Scan for the cell matching the given text and deliver its [X, Y] coordinate at center. 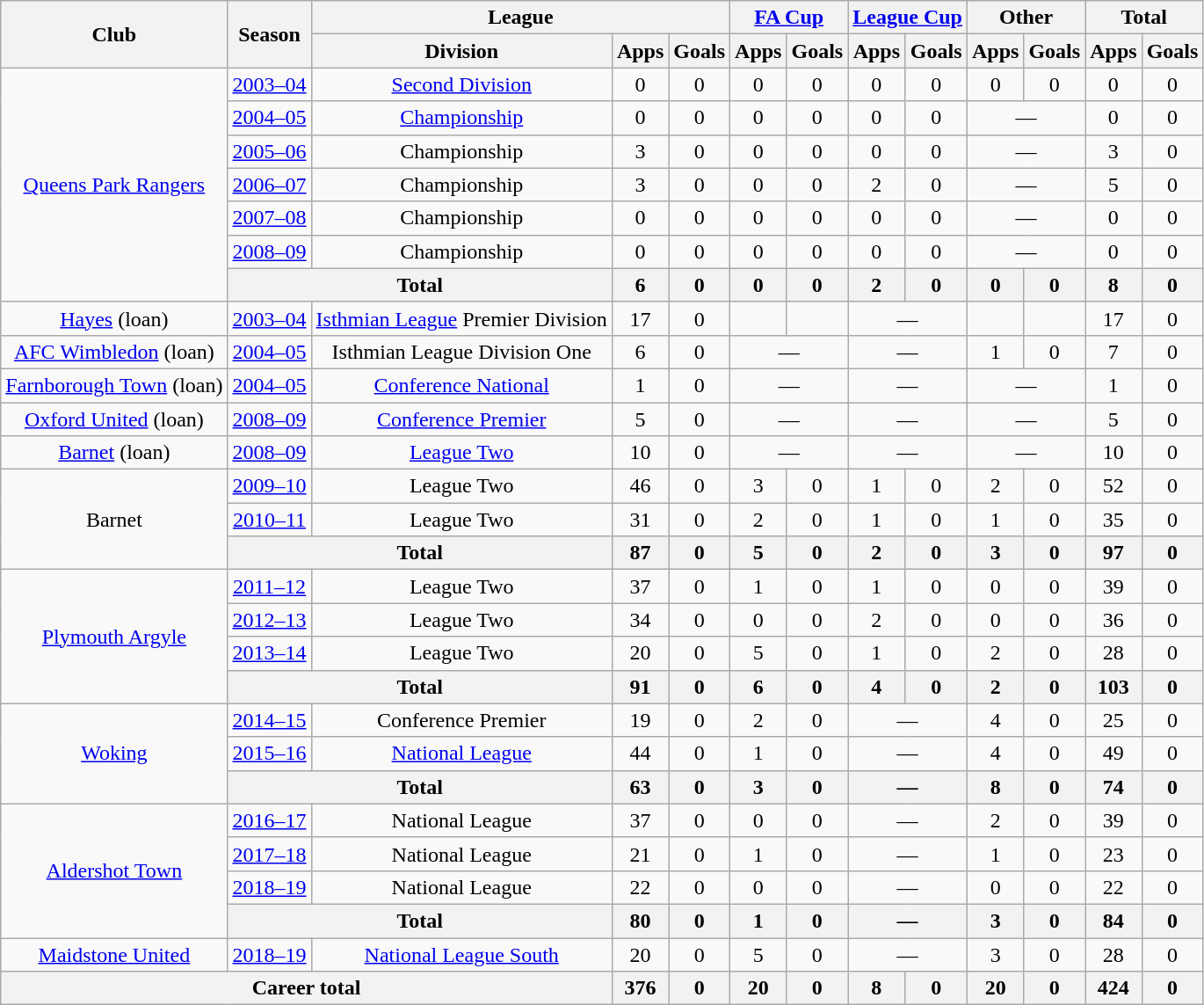
2013–14 [269, 653]
21 [640, 854]
Aldershot Town [114, 870]
AFC Wimbledon (loan) [114, 352]
Second Division [461, 84]
Club [114, 34]
91 [640, 687]
84 [1113, 921]
Other [1026, 18]
36 [1113, 620]
National League South [461, 954]
Isthmian League Division One [461, 352]
103 [1113, 687]
74 [1113, 787]
League [520, 18]
2005–06 [269, 151]
19 [640, 720]
44 [640, 754]
52 [1113, 486]
97 [1113, 553]
2015–16 [269, 754]
2006–07 [269, 185]
31 [640, 520]
2016–17 [269, 820]
Queens Park Rangers [114, 185]
49 [1113, 754]
80 [640, 921]
2012–13 [269, 620]
Season [269, 34]
Barnet [114, 520]
Plymouth Argyle [114, 637]
2017–18 [269, 854]
2011–12 [269, 586]
2014–15 [269, 720]
7 [1113, 352]
Hayes (loan) [114, 318]
Isthmian League Premier Division [461, 318]
87 [640, 553]
2009–10 [269, 486]
League Cup [908, 18]
Division [461, 51]
376 [640, 988]
34 [640, 620]
46 [640, 486]
Maidstone United [114, 954]
63 [640, 787]
25 [1113, 720]
Barnet (loan) [114, 453]
2010–11 [269, 520]
Woking [114, 754]
23 [1113, 854]
Conference National [461, 385]
2007–08 [269, 218]
FA Cup [789, 18]
Career total [307, 988]
424 [1113, 988]
Farnborough Town (loan) [114, 385]
35 [1113, 520]
Oxford United (loan) [114, 419]
